Extract the (x, y) coordinate from the center of the cell holding the provided text.  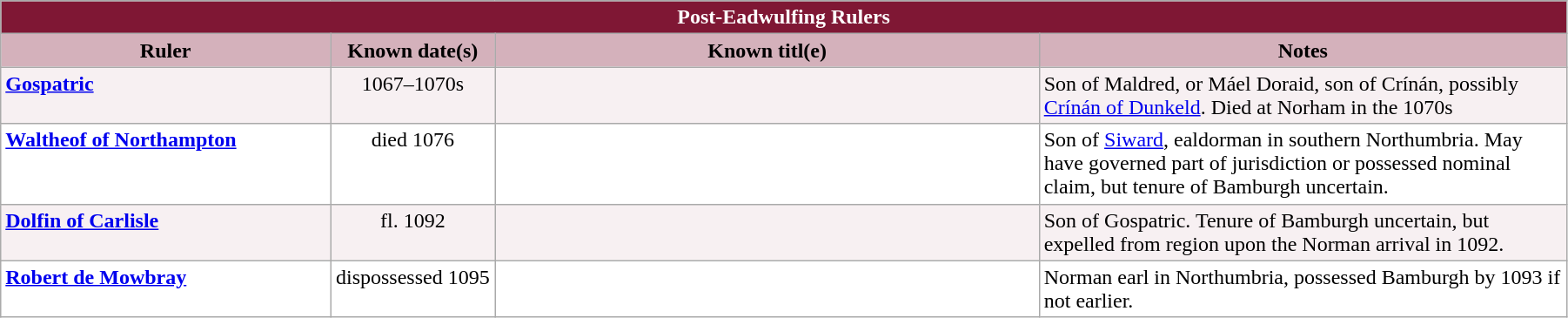
fl. 1092 (412, 232)
died 1076 (412, 164)
Known date(s) (412, 51)
Notes (1303, 51)
Robert de Mowbray (165, 289)
1067–1070s (412, 96)
Norman earl in Northumbria, possessed Bamburgh by 1093 if not earlier. (1303, 289)
Waltheof of Northampton (165, 164)
Gospatric (165, 96)
Dolfin of Carlisle (165, 232)
Son of Gospatric. Tenure of Bamburgh uncertain, but expelled from region upon the Norman arrival in 1092. (1303, 232)
Son of Maldred, or Máel Doraid, son of Crínán, possibly Crínán of Dunkeld. Died at Norham in the 1070s (1303, 96)
Known titl(e) (767, 51)
Post-Eadwulfing Rulers (784, 17)
dispossessed 1095 (412, 289)
Ruler (165, 51)
